Scan for the cell matching the given text and deliver its (x, y) coordinate at center. 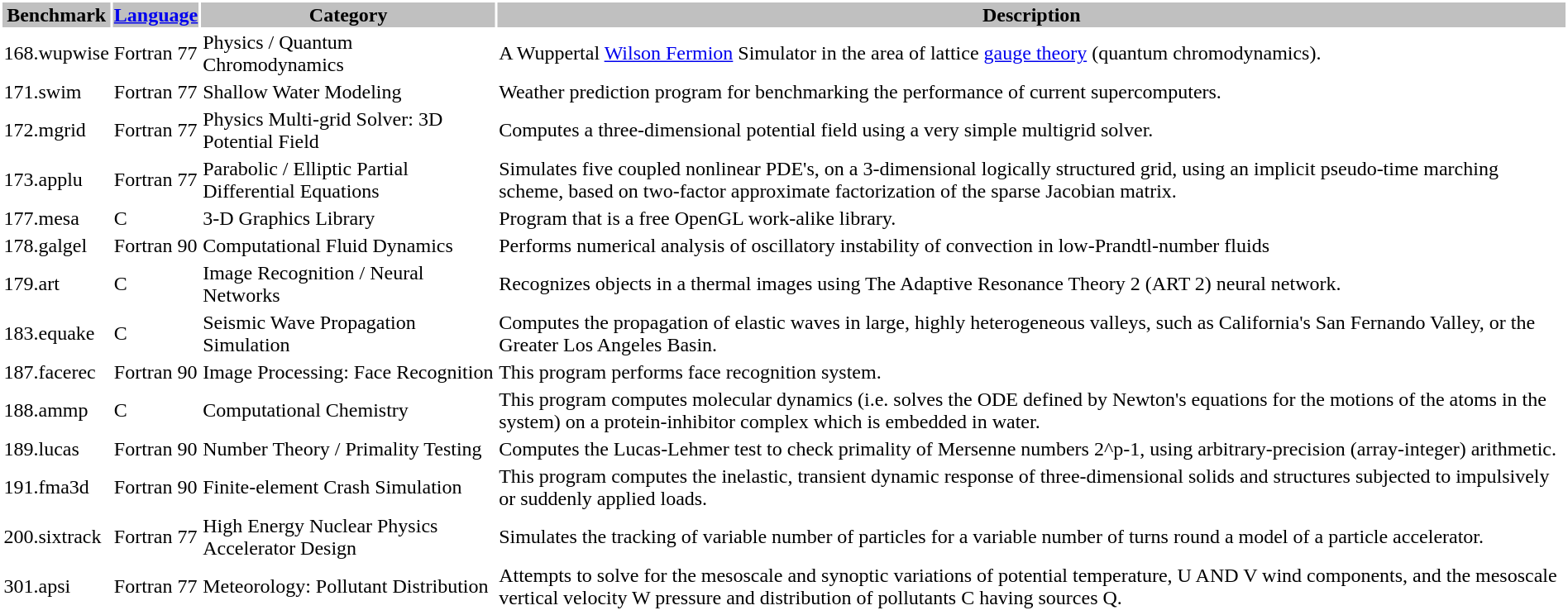
183.equake (56, 334)
171.swim (56, 92)
Category (349, 15)
Performs numerical analysis of oscillatory instability of convection in low-Prandtl-number fluids (1032, 246)
Computes a three-dimensional potential field using a very simple multigrid solver. (1032, 131)
Language (155, 15)
179.art (56, 284)
187.facerec (56, 372)
A Wuppertal Wilson Fermion Simulator in the area of lattice gauge theory (quantum chromodynamics). (1032, 53)
173.applu (56, 180)
This program performs face recognition system. (1032, 372)
Shallow Water Modeling (349, 92)
Simulates the tracking of variable number of particles for a variable number of turns round a model of a particle accelerator. (1032, 537)
301.apsi (56, 587)
Number Theory / Primality Testing (349, 449)
Parabolic / Elliptic Partial Differential Equations (349, 180)
Benchmark (56, 15)
Program that is a free OpenGL work-alike library. (1032, 218)
Computational Chemistry (349, 410)
177.mesa (56, 218)
3-D Graphics Library (349, 218)
High Energy Nuclear Physics Accelerator Design (349, 537)
Meteorology: Pollutant Distribution (349, 587)
172.mgrid (56, 131)
178.galgel (56, 246)
Computational Fluid Dynamics (349, 246)
200.sixtrack (56, 537)
168.wupwise (56, 53)
188.ammp (56, 410)
Recognizes objects in a thermal images using The Adaptive Resonance Theory 2 (ART 2) neural network. (1032, 284)
Physics Multi-grid Solver: 3D Potential Field (349, 131)
Image Recognition / Neural Networks (349, 284)
Weather prediction program for benchmarking the performance of current supercomputers. (1032, 92)
Finite-element Crash Simulation (349, 488)
Seismic Wave Propagation Simulation (349, 334)
Computes the Lucas-Lehmer test to check primality of Mersenne numbers 2^p-1, using arbitrary-precision (array-integer) arithmetic. (1032, 449)
Physics / Quantum Chromodynamics (349, 53)
Description (1032, 15)
191.fma3d (56, 488)
189.lucas (56, 449)
Image Processing: Face Recognition (349, 372)
